Pinpoint the cell where the given text exists, returning its [X, Y] midpoint coordinate. 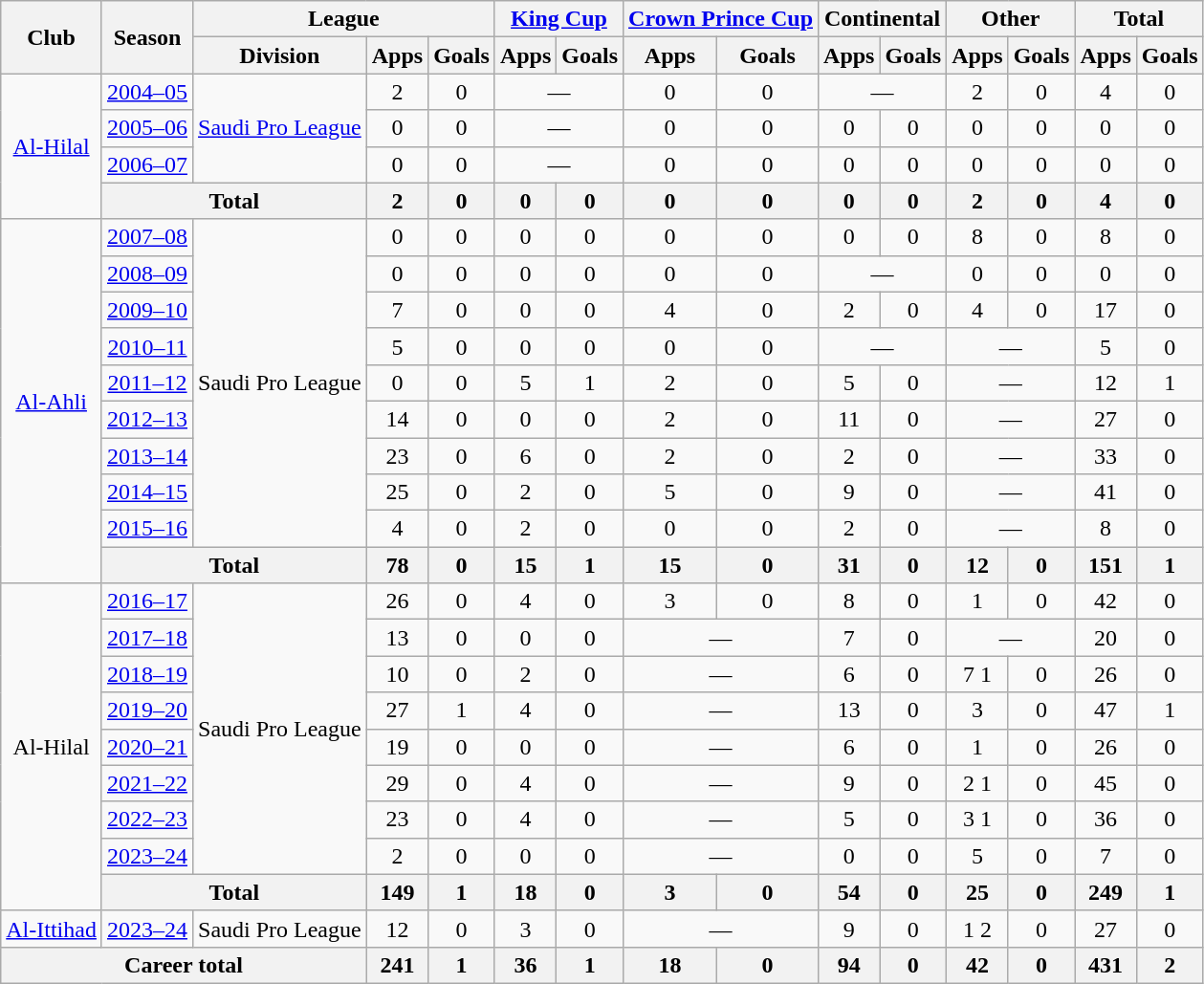
31 [849, 565]
Division [280, 55]
19 [397, 747]
Continental [883, 19]
11 [849, 419]
2007–08 [147, 237]
7 1 [977, 674]
10 [397, 674]
94 [849, 965]
2016–17 [147, 601]
2008–09 [147, 273]
2009–10 [147, 310]
2005–06 [147, 128]
2020–21 [147, 747]
League [344, 19]
41 [1105, 492]
2015–16 [147, 529]
149 [397, 892]
29 [397, 783]
2011–12 [147, 383]
2006–07 [147, 164]
King Cup [558, 19]
2018–19 [147, 674]
2010–11 [147, 346]
151 [1105, 565]
241 [397, 965]
Al-Ahli [52, 402]
2019–20 [147, 711]
2 1 [977, 783]
20 [1105, 638]
2004–05 [147, 92]
2012–13 [147, 419]
1 2 [977, 929]
14 [397, 419]
17 [1105, 310]
47 [1105, 711]
Other [1011, 19]
Al-Ittihad [52, 929]
2014–15 [147, 492]
Club [52, 37]
3 1 [977, 820]
54 [849, 892]
2021–22 [147, 783]
431 [1105, 965]
Season [147, 37]
33 [1105, 456]
2017–18 [147, 638]
45 [1105, 783]
2022–23 [147, 820]
78 [397, 565]
Crown Prince Cup [721, 19]
249 [1105, 892]
Career total [184, 965]
2013–14 [147, 456]
